Detect which cell encompasses the target text, then output its (X, Y) center coordinate. 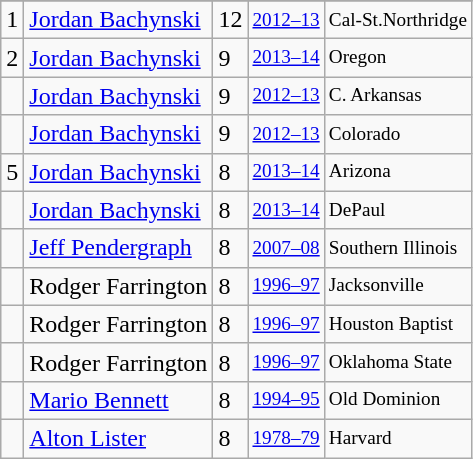
Houston Baptist (398, 324)
Oklahoma State (398, 362)
Mario Bennett (118, 400)
Colorado (398, 134)
1 (12, 20)
2 (12, 58)
C. Arkansas (398, 96)
Alton Lister (118, 438)
Jeff Pendergraph (118, 248)
12 (230, 20)
DePaul (398, 210)
Harvard (398, 438)
Southern Illinois (398, 248)
1978–79 (286, 438)
1994–95 (286, 400)
2007–08 (286, 248)
Arizona (398, 172)
Oregon (398, 58)
Cal-St.Northridge (398, 20)
Old Dominion (398, 400)
Jacksonville (398, 286)
5 (12, 172)
